Locate the cell with the specified text and output its (x, y) center coordinate. 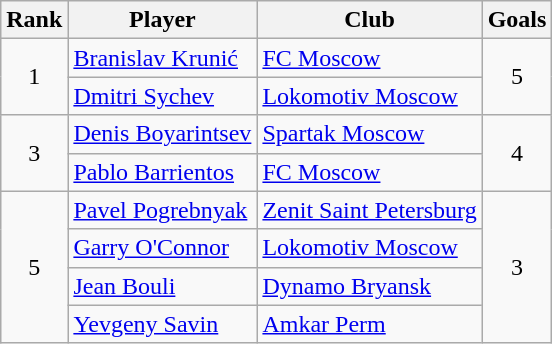
Spartak Moscow (370, 134)
Pablo Barrientos (162, 172)
Goals (517, 20)
Pavel Pogrebnyak (162, 210)
Branislav Krunić (162, 58)
Rank (34, 20)
Club (370, 20)
Jean Bouli (162, 286)
Zenit Saint Petersburg (370, 210)
Amkar Perm (370, 324)
Yevgeny Savin (162, 324)
Denis Boyarintsev (162, 134)
1 (34, 77)
4 (517, 153)
Garry O'Connor (162, 248)
Dmitri Sychev (162, 96)
Player (162, 20)
Dynamo Bryansk (370, 286)
